Output the (X, Y) coordinate of the center of the cell containing the given text.  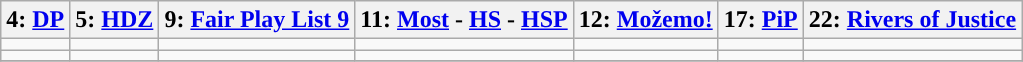
4: DP (36, 20)
12: Možemo! (646, 20)
9: Fair Play List 9 (257, 20)
17: PiP (760, 20)
22: Rivers of Justice (912, 20)
11: Most - HS - HSP (464, 20)
5: HDZ (114, 20)
